Output the [x, y] coordinate of the center of the cell containing the given text.  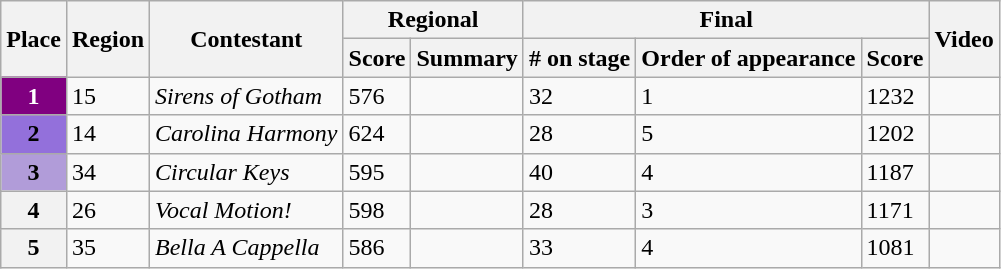
Regional [433, 20]
34 [108, 172]
40 [579, 172]
15 [108, 96]
Carolina Harmony [247, 134]
1081 [895, 248]
14 [108, 134]
32 [579, 96]
Bella A Cappella [247, 248]
2 [34, 134]
576 [377, 96]
Circular Keys [247, 172]
Sirens of Gotham [247, 96]
624 [377, 134]
Vocal Motion! [247, 210]
33 [579, 248]
595 [377, 172]
Place [34, 39]
Region [108, 39]
26 [108, 210]
Contestant [247, 39]
586 [377, 248]
1202 [895, 134]
1171 [895, 210]
1187 [895, 172]
Order of appearance [748, 58]
1232 [895, 96]
598 [377, 210]
Summary [467, 58]
35 [108, 248]
Final [726, 20]
# on stage [579, 58]
Video [964, 39]
